Search for the cell housing the specified text and yield its (X, Y) center coordinate. 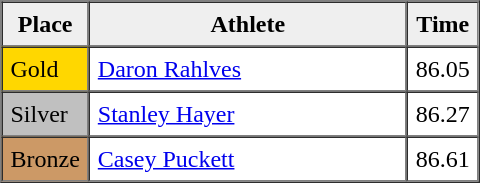
86.05 (443, 68)
Time (443, 24)
86.61 (443, 158)
86.27 (443, 114)
Daron Rahlves (248, 68)
Place (46, 24)
Gold (46, 68)
Stanley Hayer (248, 114)
Silver (46, 114)
Casey Puckett (248, 158)
Athlete (248, 24)
Bronze (46, 158)
